Capture the cell that displays the provided text and extract its [x, y] central coordinate. 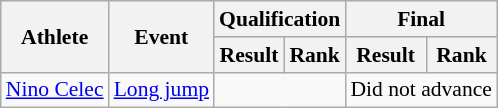
Event [162, 36]
Nino Celec [55, 90]
Qualification [280, 19]
Athlete [55, 36]
Did not advance [421, 90]
Long jump [162, 90]
Final [421, 19]
